Return (x, y) of the center of cell containing provided text 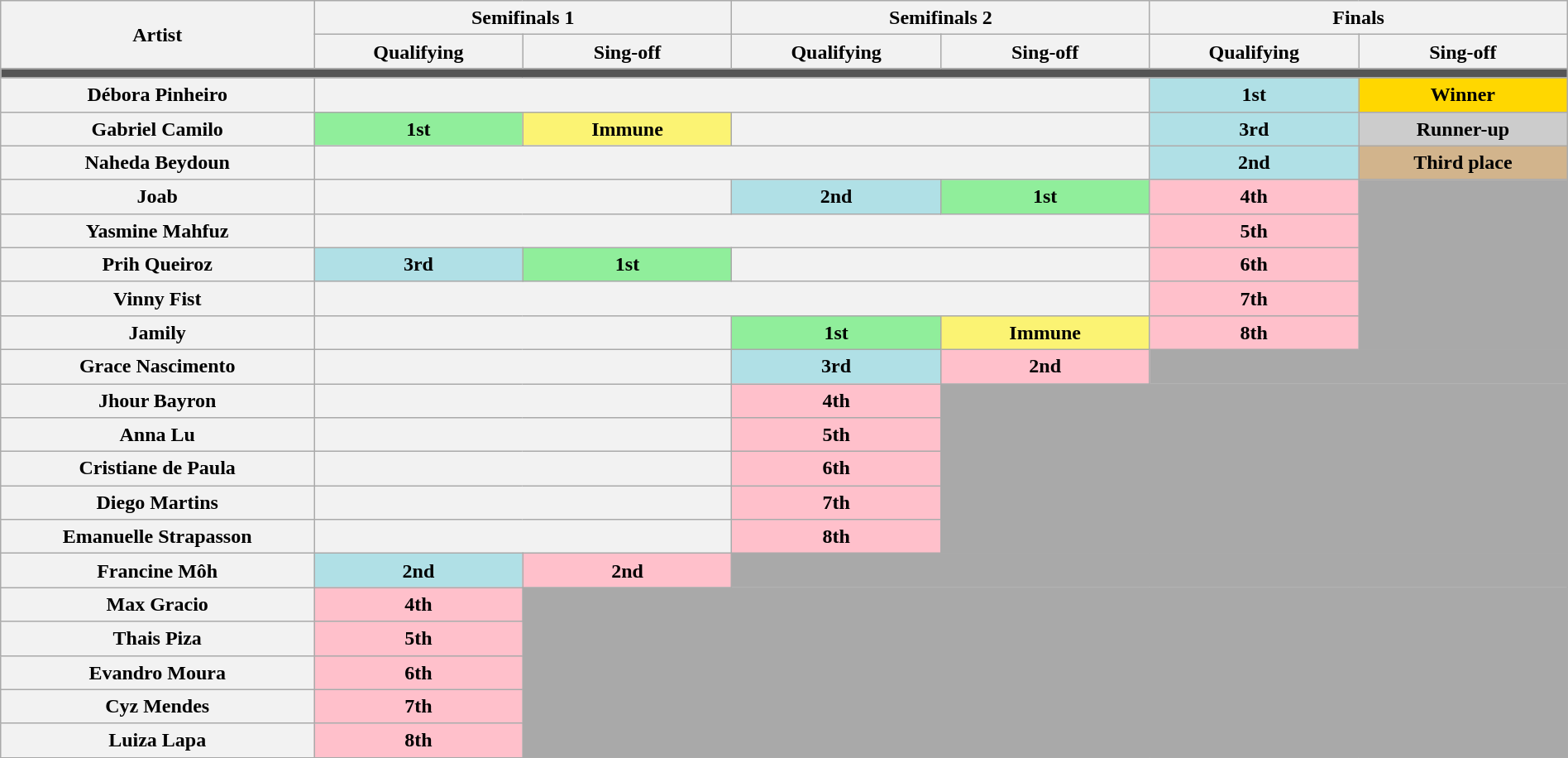
Jhour Bayron (157, 401)
Débora Pinheiro (157, 94)
Yasmine Mahfuz (157, 230)
Francine Môh (157, 571)
Anna Lu (157, 435)
Gabriel Camilo (157, 129)
Joab (157, 197)
Grace Nascimento (157, 366)
Jamily (157, 333)
Naheda Beydoun (157, 162)
Cristiane de Paula (157, 468)
Diego Martins (157, 503)
Runner-up (1464, 129)
Thais Piza (157, 639)
Luiza Lapa (157, 740)
Vinny Fist (157, 298)
Cyz Mendes (157, 707)
Semifinals 1 (523, 18)
Winner (1464, 94)
Third place (1464, 162)
Prih Queiroz (157, 265)
Semifinals 2 (941, 18)
Evandro Moura (157, 672)
Artist (157, 35)
Max Gracio (157, 604)
Finals (1358, 18)
Emanuelle Strapasson (157, 536)
